Determine the [X, Y] coordinate at the center of the cell enclosing the given text.  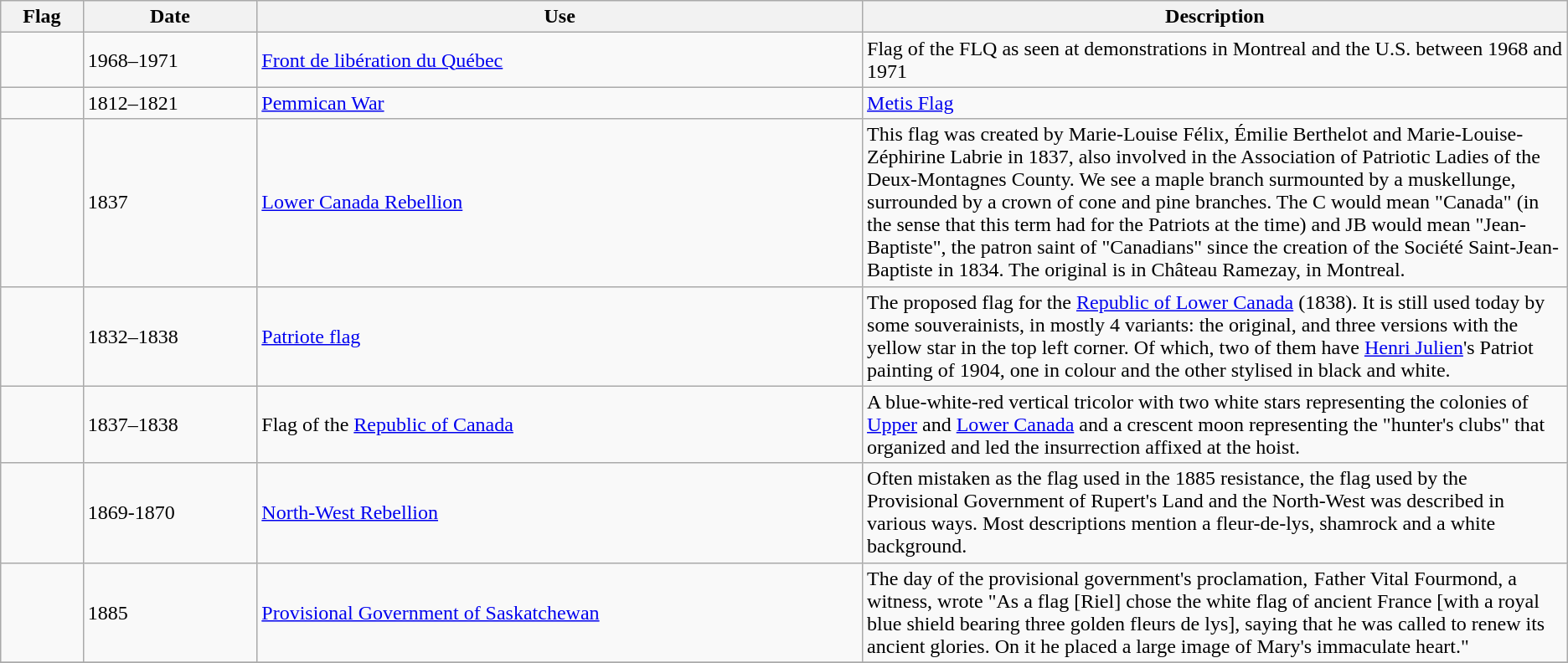
1869-1870 [170, 512]
Flag of the Republic of Canada [560, 424]
1832–1838 [170, 337]
Flag [42, 17]
Flag of the FLQ as seen at demonstrations in Montreal and the U.S. between 1968 and 1971 [1215, 60]
1837–1838 [170, 424]
1837 [170, 203]
Date [170, 17]
Description [1215, 17]
1812–1821 [170, 103]
North-West Rebellion [560, 512]
1968–1971 [170, 60]
Front de libération du Québec [560, 60]
1885 [170, 613]
Patriote flag [560, 337]
Lower Canada Rebellion [560, 203]
Pemmican War [560, 103]
Metis Flag [1215, 103]
Provisional Government of Saskatchewan [560, 613]
Use [560, 17]
